Identify which cell holds the provided text, then report its [x, y] central coordinate. 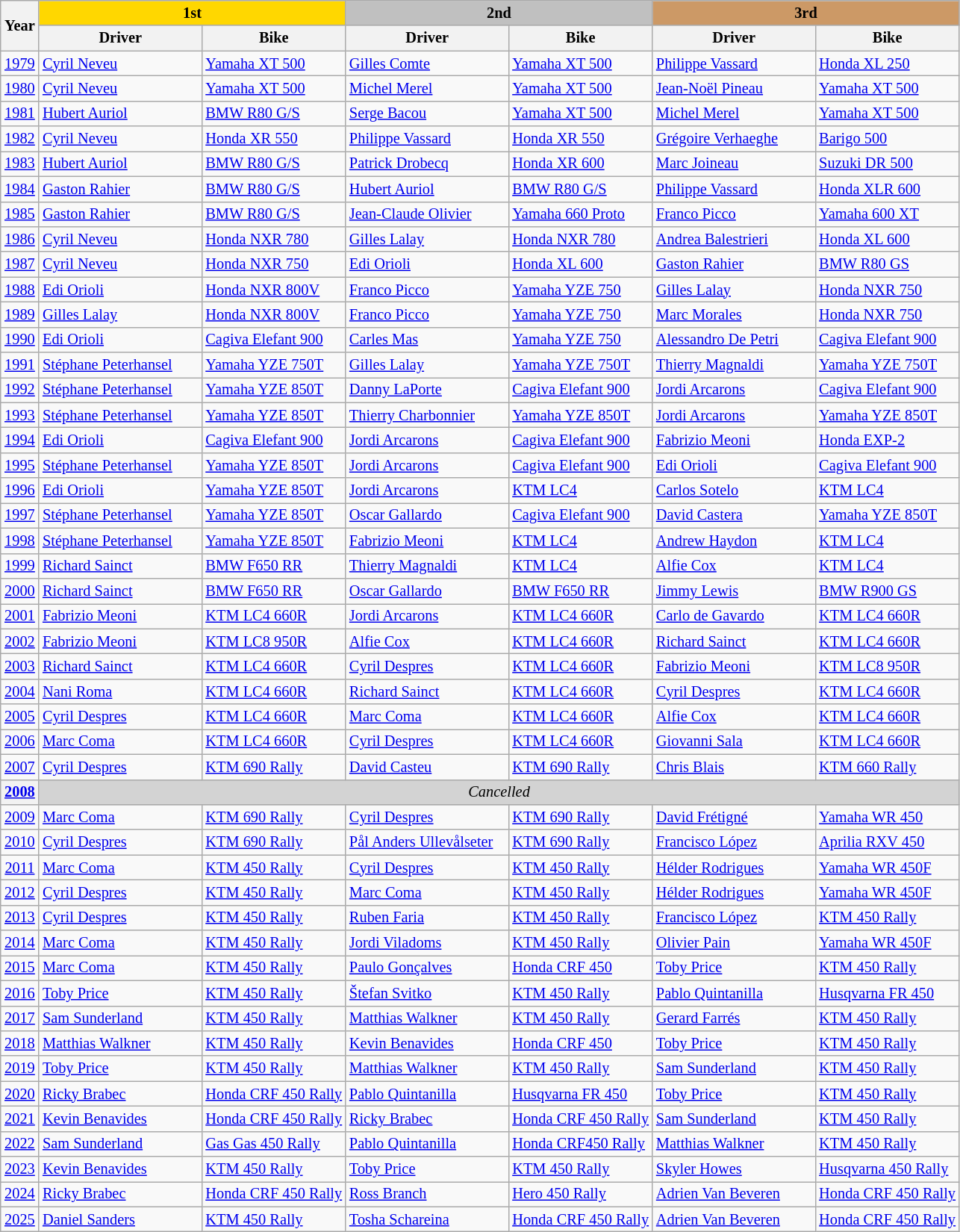
2003 [19, 666]
Andrea Balestrieri [734, 239]
Paulo Gonçalves [427, 968]
2005 [19, 717]
Tosha Schareina [427, 1219]
1986 [19, 239]
Chris Blais [734, 767]
2018 [19, 1043]
2016 [19, 993]
Suzuki DR 500 [887, 164]
1991 [19, 365]
1979 [19, 63]
Nani Roma [120, 691]
1997 [19, 515]
1992 [19, 390]
Olivier Pain [734, 943]
1984 [19, 189]
2017 [19, 1018]
Honda XLR 600 [887, 189]
2001 [19, 616]
Yamaha 660 Proto [581, 214]
Štefan Svitko [427, 993]
2019 [19, 1068]
2025 [19, 1219]
Jean-Noël Pineau [734, 88]
Honda EXP-2 [887, 440]
Aprilia RXV 450 [887, 842]
1983 [19, 164]
2013 [19, 918]
Jean-Claude Olivier [427, 214]
Gilles Comte [427, 63]
Skyler Howes [734, 1169]
1988 [19, 290]
Serge Bacou [427, 113]
1995 [19, 465]
Jimmy Lewis [734, 591]
1994 [19, 440]
1982 [19, 139]
Cancelled [499, 792]
Yamaha WR 450 [887, 817]
2000 [19, 591]
Andrew Haydon [734, 541]
Hero 450 Rally [581, 1194]
Carlo de Gavardo [734, 616]
Gas Gas 450 Rally [273, 1144]
BMW R80 GS [887, 264]
David Casteu [427, 767]
2021 [19, 1119]
Alessandro De Petri [734, 340]
Marc Joineau [734, 164]
Year [19, 25]
2007 [19, 767]
1999 [19, 566]
Patrick Drobecq [427, 164]
1980 [19, 88]
1987 [19, 264]
2020 [19, 1094]
3rd [806, 13]
Honda CRF450 Rally [581, 1144]
David Frétigné [734, 817]
Ruben Faria [427, 918]
David Castera [734, 515]
2012 [19, 892]
Husqvarna 450 Rally [887, 1169]
Carlos Sotelo [734, 491]
Barigo 500 [887, 139]
2002 [19, 641]
Jordi Viladoms [427, 943]
Giovanni Sala [734, 741]
2024 [19, 1194]
2015 [19, 968]
2006 [19, 741]
1996 [19, 491]
Thierry Charbonnier [427, 415]
1981 [19, 113]
Gerard Farrés [734, 1018]
Ross Branch [427, 1194]
Pål Anders Ullevålseter [427, 842]
Honda XR 600 [581, 164]
2022 [19, 1144]
2008 [19, 792]
2004 [19, 691]
Marc Morales [734, 314]
1993 [19, 415]
1998 [19, 541]
2nd [499, 13]
1st [193, 13]
Danny LaPorte [427, 390]
Daniel Sanders [120, 1219]
2014 [19, 943]
1985 [19, 214]
Honda XL 250 [887, 63]
1989 [19, 314]
1990 [19, 340]
2010 [19, 842]
2023 [19, 1169]
BMW R900 GS [887, 591]
Grégoire Verhaeghe [734, 139]
KTM 660 Rally [887, 767]
Yamaha 600 XT [887, 214]
2011 [19, 868]
Carles Mas [427, 340]
2009 [19, 817]
